Return the (X, Y) coordinate for the center point of the cell that contains the specified text.  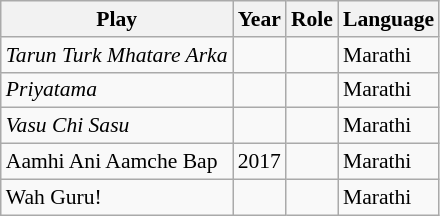
Language (388, 19)
2017 (260, 162)
Priyatama (117, 90)
Aamhi Ani Aamche Bap (117, 162)
Tarun Turk Mhatare Arka (117, 55)
Wah Guru! (117, 197)
Role (312, 19)
Year (260, 19)
Vasu Chi Sasu (117, 126)
Play (117, 19)
